Return [X, Y] of the center of cell containing provided text 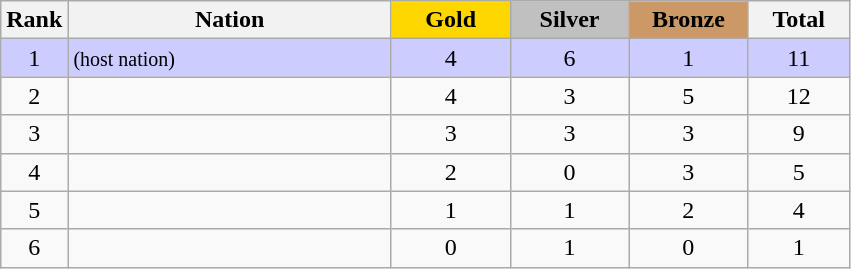
Silver [570, 20]
Nation [230, 20]
12 [799, 96]
11 [799, 58]
Total [799, 20]
Rank [34, 20]
Bronze [688, 20]
9 [799, 134]
(host nation) [230, 58]
Gold [450, 20]
